From the cell containing the given text, extract its center point as [x, y] coordinate. 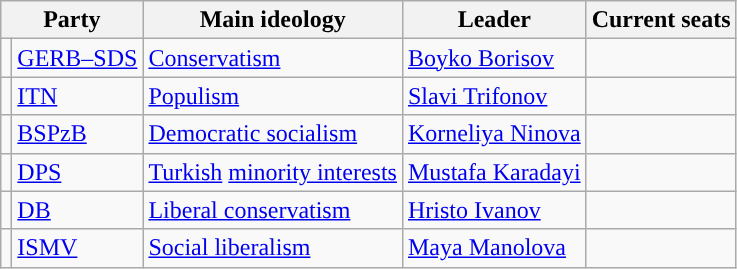
ISMV [78, 248]
Korneliya Ninova [494, 134]
Democratic socialism [273, 134]
Leader [494, 20]
Conservatism [273, 58]
Social liberalism [273, 248]
Main ideology [273, 20]
ITN [78, 96]
DPS [78, 172]
Populism [273, 96]
Slavi Trifonov [494, 96]
Hristo Ivanov [494, 210]
Turkish minority interests [273, 172]
BSPzB [78, 134]
Maya Manolova [494, 248]
Mustafa Karadayi [494, 172]
Liberal conservatism [273, 210]
DB [78, 210]
Current seats [661, 20]
Party [72, 20]
Boyko Borisov [494, 58]
GERB–SDS [78, 58]
